For the text-containing cell, return its midpoint in (X, Y) coordinate format. 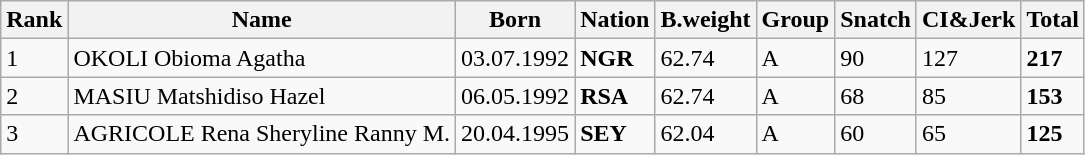
MASIU Matshidiso Hazel (262, 96)
Snatch (876, 20)
20.04.1995 (516, 134)
65 (968, 134)
Born (516, 20)
Nation (615, 20)
Total (1053, 20)
03.07.1992 (516, 58)
127 (968, 58)
1 (34, 58)
60 (876, 134)
Name (262, 20)
06.05.1992 (516, 96)
153 (1053, 96)
Group (796, 20)
AGRICOLE Rena Sheryline Ranny M. (262, 134)
OKOLI Obioma Agatha (262, 58)
3 (34, 134)
2 (34, 96)
125 (1053, 134)
85 (968, 96)
Rank (34, 20)
NGR (615, 58)
90 (876, 58)
B.weight (706, 20)
CI&Jerk (968, 20)
217 (1053, 58)
RSA (615, 96)
68 (876, 96)
SEY (615, 134)
62.04 (706, 134)
